Return the (X, Y) coordinate for the center point of the cell that contains the specified text.  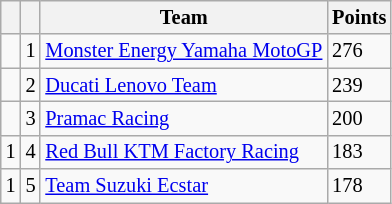
239 (359, 85)
200 (359, 118)
Points (359, 17)
Monster Energy Yamaha MotoGP (184, 51)
Pramac Racing (184, 118)
178 (359, 186)
2 (31, 85)
Team Suzuki Ecstar (184, 186)
Team (184, 17)
Red Bull KTM Factory Racing (184, 152)
276 (359, 51)
Ducati Lenovo Team (184, 85)
5 (31, 186)
183 (359, 152)
3 (31, 118)
4 (31, 152)
